For the text-containing cell, return its midpoint in [X, Y] coordinate format. 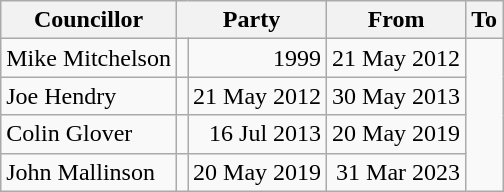
16 Jul 2013 [258, 134]
Councillor [89, 20]
Party [251, 20]
From [396, 20]
Joe Hendry [89, 96]
Mike Mitchelson [89, 58]
Colin Glover [89, 134]
1999 [258, 58]
31 Mar 2023 [396, 172]
John Mallinson [89, 172]
30 May 2013 [396, 96]
To [484, 20]
